From the cell containing the given text, extract its center point as [X, Y] coordinate. 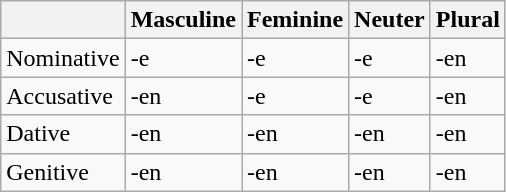
Dative [63, 134]
Masculine [183, 20]
Plural [468, 20]
Accusative [63, 96]
Neuter [390, 20]
Feminine [296, 20]
Nominative [63, 58]
Genitive [63, 172]
